Determine the [X, Y] coordinate at the center of the cell enclosing the given text.  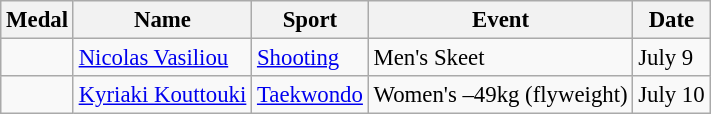
Medal [38, 20]
Shooting [310, 58]
Men's Skeet [500, 58]
Date [672, 20]
Name [162, 20]
July 10 [672, 95]
Sport [310, 20]
Nicolas Vasiliou [162, 58]
Taekwondo [310, 95]
Women's –49kg (flyweight) [500, 95]
Kyriaki Kouttouki [162, 95]
Event [500, 20]
July 9 [672, 58]
